Capture the cell that displays the provided text and extract its (X, Y) central coordinate. 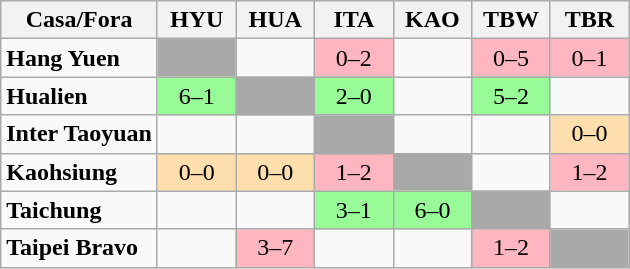
HUA (276, 20)
3–7 (276, 248)
TBR (590, 20)
0–2 (354, 58)
2–0 (354, 96)
6–0 (432, 210)
5–2 (512, 96)
0–5 (512, 58)
TBW (512, 20)
6–1 (196, 96)
3–1 (354, 210)
Casa/Fora (80, 20)
0–1 (590, 58)
Inter Taoyuan (80, 134)
Kaohsiung (80, 172)
Taichung (80, 210)
KAO (432, 20)
HYU (196, 20)
Hualien (80, 96)
ITA (354, 20)
Hang Yuen (80, 58)
Taipei Bravo (80, 248)
